Find where the given text appears and provide that cell's center as [x, y] coordinate. 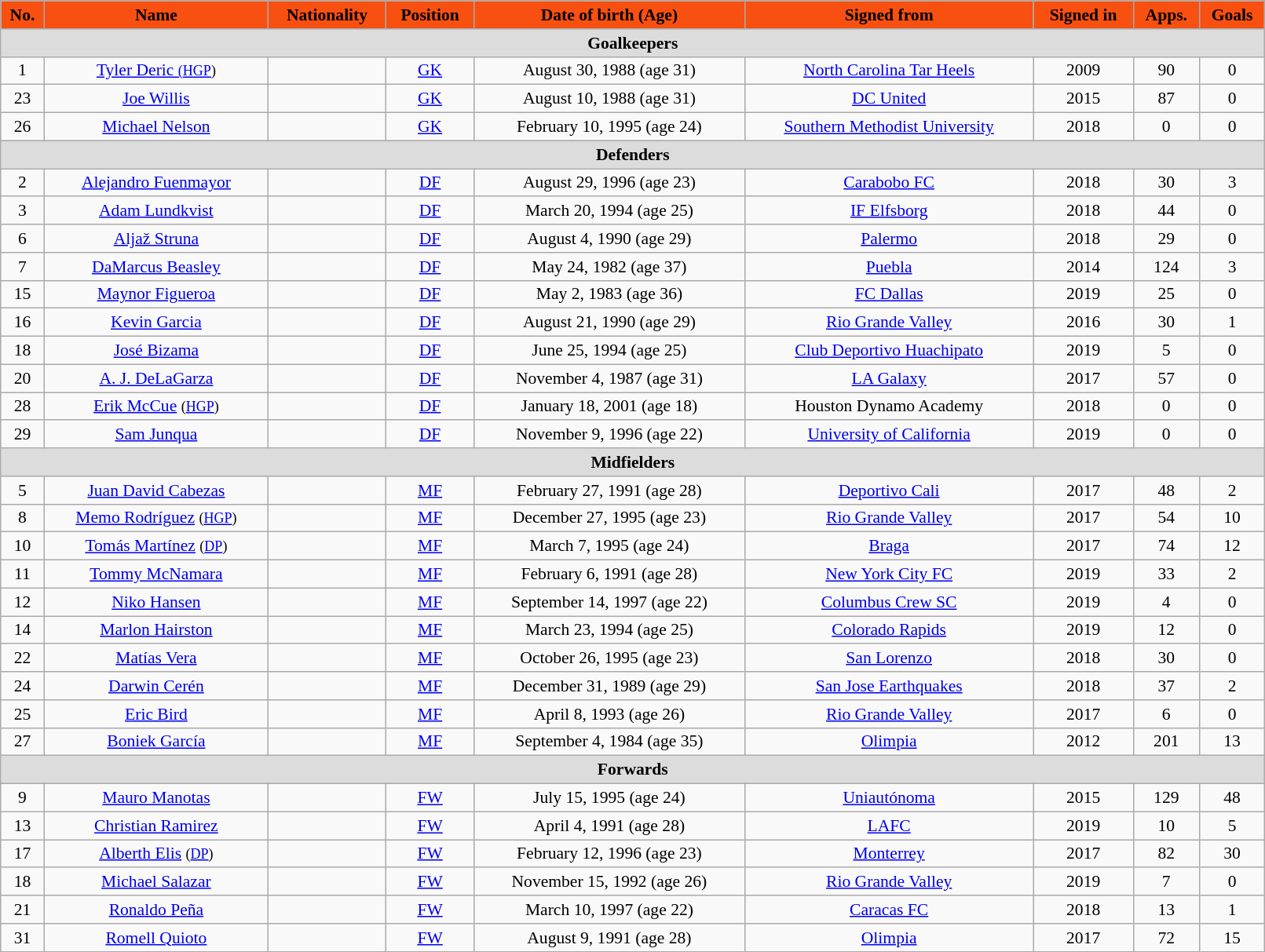
Uniautónoma [889, 798]
February 27, 1991 (age 28) [609, 491]
Goalkeepers [633, 43]
May 2, 1983 (age 36) [609, 294]
November 9, 1996 (age 22) [609, 435]
44 [1166, 211]
Apps. [1166, 15]
June 25, 1994 (age 25) [609, 351]
9 [23, 798]
April 4, 1991 (age 28) [609, 826]
January 18, 2001 (age 18) [609, 407]
Sam Junqua [155, 435]
124 [1166, 267]
Houston Dynamo Academy [889, 407]
72 [1166, 938]
Deportivo Cali [889, 491]
DC United [889, 99]
37 [1166, 686]
December 31, 1989 (age 29) [609, 686]
December 27, 1995 (age 23) [609, 518]
February 6, 1991 (age 28) [609, 574]
August 30, 1988 (age 31) [609, 71]
Nationality [327, 15]
28 [23, 407]
March 7, 1995 (age 24) [609, 546]
Caracas FC [889, 910]
Alberth Elis (DP) [155, 854]
33 [1166, 574]
San Jose Earthquakes [889, 686]
Juan David Cabezas [155, 491]
Signed in [1084, 15]
Defenders [633, 155]
54 [1166, 518]
Matías Vera [155, 658]
Mauro Manotas [155, 798]
Puebla [889, 267]
North Carolina Tar Heels [889, 71]
2012 [1084, 742]
82 [1166, 854]
2009 [1084, 71]
31 [23, 938]
August 29, 1996 (age 23) [609, 183]
24 [23, 686]
Goals [1231, 15]
Date of birth (Age) [609, 15]
Forwards [633, 770]
Aljaž Struna [155, 239]
San Lorenzo [889, 658]
Marlon Hairston [155, 630]
11 [23, 574]
Alejandro Fuenmayor [155, 183]
23 [23, 99]
Erik McCue (HGP) [155, 407]
New York City FC [889, 574]
March 10, 1997 (age 22) [609, 910]
Niko Hansen [155, 602]
87 [1166, 99]
Carabobo FC [889, 183]
Monterrey [889, 854]
Southern Methodist University [889, 127]
Columbus Crew SC [889, 602]
Boniek García [155, 742]
October 26, 1995 (age 23) [609, 658]
Colorado Rapids [889, 630]
November 4, 1987 (age 31) [609, 378]
27 [23, 742]
16 [23, 323]
August 10, 1988 (age 31) [609, 99]
Adam Lundkvist [155, 211]
Michael Salazar [155, 882]
Tomás Martínez (DP) [155, 546]
Braga [889, 546]
A. J. DeLaGarza [155, 378]
Position [430, 15]
Signed from [889, 15]
July 15, 1995 (age 24) [609, 798]
Midfielders [633, 462]
September 14, 1997 (age 22) [609, 602]
Joe Willis [155, 99]
IF Elfsborg [889, 211]
21 [23, 910]
Memo Rodríguez (HGP) [155, 518]
8 [23, 518]
FC Dallas [889, 294]
Palermo [889, 239]
20 [23, 378]
LA Galaxy [889, 378]
November 15, 1992 (age 26) [609, 882]
Kevin Garcia [155, 323]
Darwin Cerén [155, 686]
4 [1166, 602]
April 8, 1993 (age 26) [609, 714]
September 4, 1984 (age 35) [609, 742]
Christian Ramirez [155, 826]
May 24, 1982 (age 37) [609, 267]
17 [23, 854]
LAFC [889, 826]
March 23, 1994 (age 25) [609, 630]
Name [155, 15]
2014 [1084, 267]
José Bizama [155, 351]
DaMarcus Beasley [155, 267]
Michael Nelson [155, 127]
August 4, 1990 (age 29) [609, 239]
Romell Quioto [155, 938]
Eric Bird [155, 714]
129 [1166, 798]
14 [23, 630]
Maynor Figueroa [155, 294]
Club Deportivo Huachipato [889, 351]
March 20, 1994 (age 25) [609, 211]
90 [1166, 71]
2016 [1084, 323]
February 12, 1996 (age 23) [609, 854]
University of California [889, 435]
February 10, 1995 (age 24) [609, 127]
201 [1166, 742]
Tommy McNamara [155, 574]
August 9, 1991 (age 28) [609, 938]
No. [23, 15]
26 [23, 127]
Ronaldo Peña [155, 910]
Tyler Deric (HGP) [155, 71]
74 [1166, 546]
22 [23, 658]
August 21, 1990 (age 29) [609, 323]
57 [1166, 378]
